Return the (x, y) coordinate for the center point of the cell that contains the specified text.  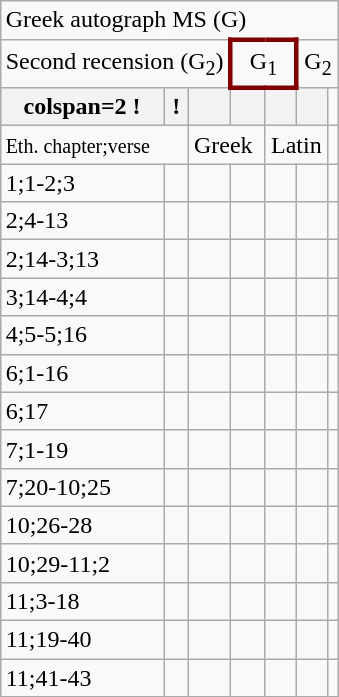
2;4-13 (82, 221)
10;26-28 (82, 525)
G2 (317, 64)
10;29-11;2 (82, 563)
Latin (296, 145)
6;17 (82, 411)
Greek (226, 145)
colspan=2 ! (82, 107)
! (176, 107)
Greek autograph MS (G) (169, 21)
11;41-43 (82, 678)
6;1-16 (82, 373)
1;1-2;3 (82, 183)
7;1-19 (82, 449)
Eth. chapter;verse (94, 145)
G1 (264, 64)
2;14-3;13 (82, 259)
7;20-10;25 (82, 487)
11;3-18 (82, 601)
4;5-5;16 (82, 335)
11;19-40 (82, 640)
Second recension (G2) (116, 64)
3;14-4;4 (82, 297)
